Detect which cell encompasses the target text, then output its (X, Y) center coordinate. 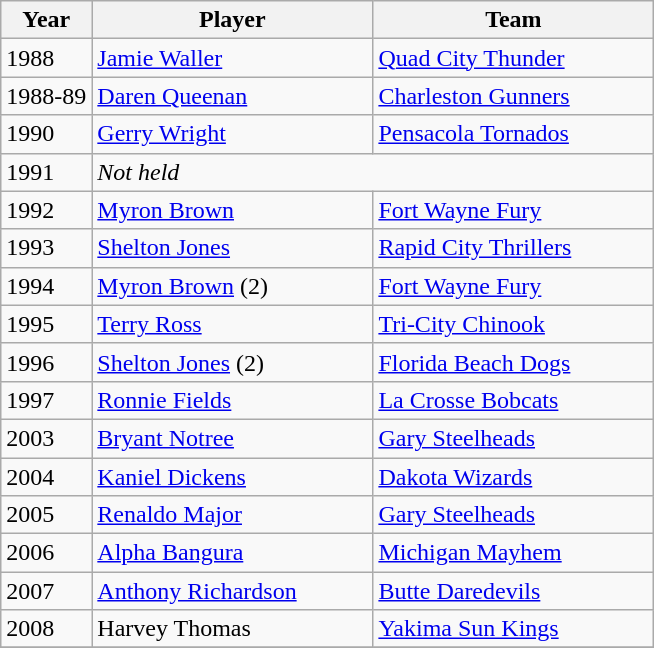
Harvey Thomas (232, 629)
1995 (46, 324)
Shelton Jones (2) (232, 362)
1988 (46, 58)
Butte Daredevils (514, 591)
Pensacola Tornados (514, 134)
Gerry Wright (232, 134)
Alpha Bangura (232, 553)
Shelton Jones (232, 248)
1991 (46, 172)
Florida Beach Dogs (514, 362)
Daren Queenan (232, 96)
Year (46, 20)
Bryant Notree (232, 438)
Tri-City Chinook (514, 324)
1996 (46, 362)
Dakota Wizards (514, 477)
1992 (46, 210)
2007 (46, 591)
Jamie Waller (232, 58)
Not held (373, 172)
Myron Brown (2) (232, 286)
Anthony Richardson (232, 591)
Yakima Sun Kings (514, 629)
2004 (46, 477)
2008 (46, 629)
2005 (46, 515)
Kaniel Dickens (232, 477)
1993 (46, 248)
Michigan Mayhem (514, 553)
Charleston Gunners (514, 96)
Terry Ross (232, 324)
La Crosse Bobcats (514, 400)
1990 (46, 134)
Player (232, 20)
Quad City Thunder (514, 58)
Ronnie Fields (232, 400)
2003 (46, 438)
Myron Brown (232, 210)
1997 (46, 400)
1988-89 (46, 96)
2006 (46, 553)
Team (514, 20)
1994 (46, 286)
Rapid City Thrillers (514, 248)
Renaldo Major (232, 515)
